Output the [x, y] coordinate of the center of the cell containing the given text.  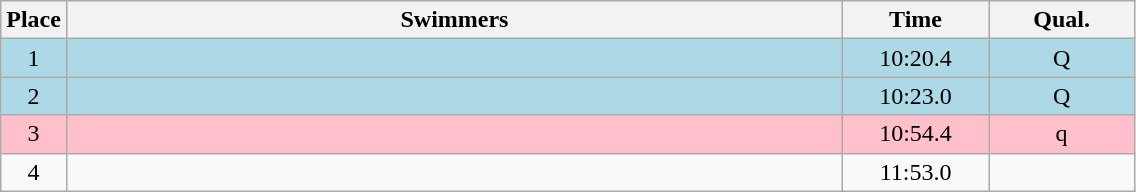
10:54.4 [916, 134]
Qual. [1062, 20]
Time [916, 20]
3 [34, 134]
10:23.0 [916, 96]
11:53.0 [916, 172]
q [1062, 134]
4 [34, 172]
Place [34, 20]
1 [34, 58]
10:20.4 [916, 58]
2 [34, 96]
Swimmers [454, 20]
